Capture the cell that displays the provided text and extract its (X, Y) central coordinate. 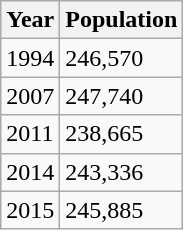
247,740 (122, 96)
Population (122, 20)
Year (30, 20)
1994 (30, 58)
2015 (30, 210)
243,336 (122, 172)
246,570 (122, 58)
2014 (30, 172)
245,885 (122, 210)
238,665 (122, 134)
2011 (30, 134)
2007 (30, 96)
